From the cell containing the given text, extract its center point as (X, Y) coordinate. 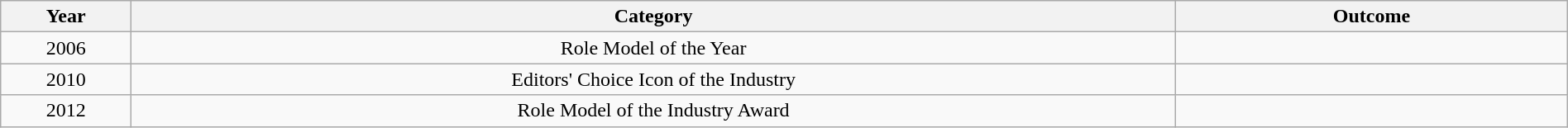
Role Model of the Industry Award (653, 111)
Category (653, 17)
Year (66, 17)
Role Model of the Year (653, 48)
Outcome (1372, 17)
2010 (66, 79)
2012 (66, 111)
2006 (66, 48)
Editors' Choice Icon of the Industry (653, 79)
